From the cell containing the given text, extract its center point as [X, Y] coordinate. 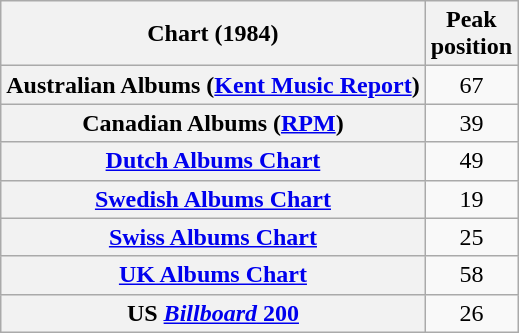
Canadian Albums (RPM) [213, 123]
Chart (1984) [213, 34]
Peakposition [471, 34]
Swiss Albums Chart [213, 237]
49 [471, 161]
26 [471, 313]
19 [471, 199]
Australian Albums (Kent Music Report) [213, 85]
Swedish Albums Chart [213, 199]
UK Albums Chart [213, 275]
39 [471, 123]
67 [471, 85]
Dutch Albums Chart [213, 161]
25 [471, 237]
US Billboard 200 [213, 313]
58 [471, 275]
